Provide the [X, Y] coordinate of the cell's center where the given text is located.  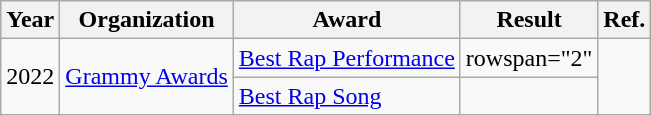
Result [529, 20]
Organization [147, 20]
Award [346, 20]
Ref. [624, 20]
Best Rap Song [346, 96]
Grammy Awards [147, 77]
Best Rap Performance [346, 58]
2022 [30, 77]
Year [30, 20]
rowspan="2" [529, 58]
